Search for the cell housing the specified text and yield its (x, y) center coordinate. 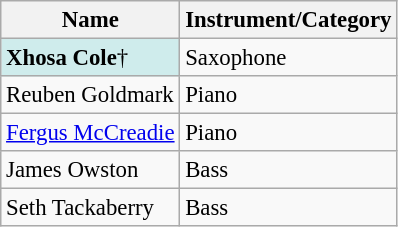
Fergus McCreadie (90, 133)
Instrument/Category (288, 20)
Reuben Goldmark (90, 95)
Xhosa Cole† (90, 58)
Saxophone (288, 58)
Name (90, 20)
James Owston (90, 170)
Seth Tackaberry (90, 208)
